Output the (x, y) coordinate of the center of the cell containing the given text.  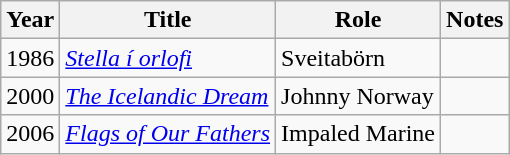
Role (358, 20)
Stella í orlofi (168, 58)
1986 (30, 58)
Johnny Norway (358, 96)
Year (30, 20)
2000 (30, 96)
The Icelandic Dream (168, 96)
Title (168, 20)
Flags of Our Fathers (168, 134)
Sveitabörn (358, 58)
Impaled Marine (358, 134)
2006 (30, 134)
Notes (475, 20)
